Locate the cell with the specified text and output its [x, y] center coordinate. 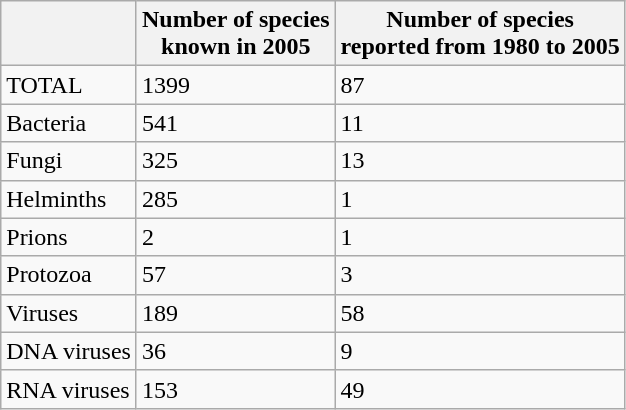
49 [480, 389]
36 [236, 351]
58 [480, 313]
RNA viruses [69, 389]
57 [236, 275]
Protozoa [69, 275]
9 [480, 351]
Fungi [69, 161]
13 [480, 161]
541 [236, 123]
3 [480, 275]
Number of speciesknown in 2005 [236, 34]
153 [236, 389]
Bacteria [69, 123]
285 [236, 199]
11 [480, 123]
87 [480, 85]
Helminths [69, 199]
Number of speciesreported from 1980 to 2005 [480, 34]
325 [236, 161]
189 [236, 313]
TOTAL [69, 85]
1399 [236, 85]
DNA viruses [69, 351]
Viruses [69, 313]
2 [236, 237]
Prions [69, 237]
